Extract the (X, Y) coordinate from the center of the cell holding the provided text.  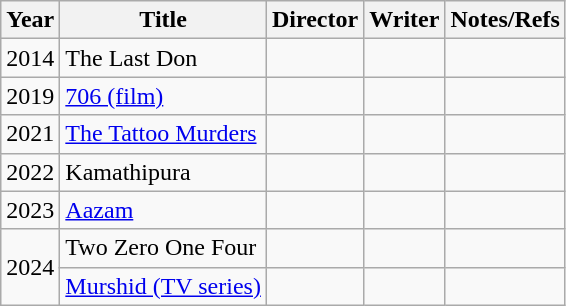
2024 (30, 267)
Notes/Refs (505, 20)
706 (film) (164, 96)
Murshid (TV series) (164, 286)
The Last Don (164, 58)
2019 (30, 96)
Aazam (164, 210)
Director (314, 20)
Kamathipura (164, 172)
2022 (30, 172)
Writer (404, 20)
2021 (30, 134)
2023 (30, 210)
Two Zero One Four (164, 248)
The Tattoo Murders (164, 134)
Year (30, 20)
2014 (30, 58)
Title (164, 20)
